From the cell containing the given text, extract its center point as [x, y] coordinate. 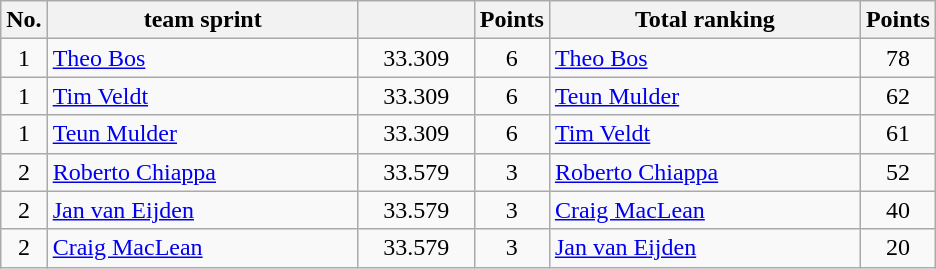
52 [898, 172]
No. [24, 20]
40 [898, 210]
20 [898, 248]
team sprint [202, 20]
Total ranking [704, 20]
62 [898, 96]
78 [898, 58]
61 [898, 134]
